Search for the cell housing the specified text and yield its [x, y] center coordinate. 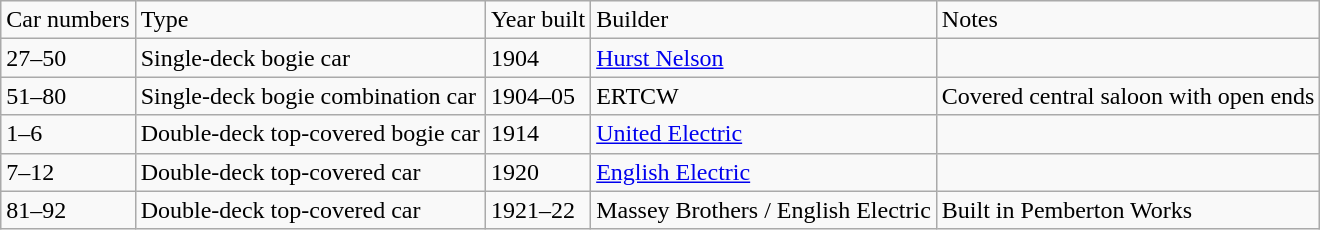
Hurst Nelson [764, 58]
7–12 [68, 172]
1914 [538, 134]
Car numbers [68, 20]
Double-deck top-covered bogie car [310, 134]
1920 [538, 172]
1–6 [68, 134]
Notes [1128, 20]
Built in Pemberton Works [1128, 210]
ERTCW [764, 96]
Type [310, 20]
United Electric [764, 134]
Year built [538, 20]
Covered central saloon with open ends [1128, 96]
27–50 [68, 58]
1904 [538, 58]
Single-deck bogie car [310, 58]
Single-deck bogie combination car [310, 96]
81–92 [68, 210]
51–80 [68, 96]
1921–22 [538, 210]
English Electric [764, 172]
Massey Brothers / English Electric [764, 210]
Builder [764, 20]
1904–05 [538, 96]
